Determine the (x, y) coordinate at the center of the cell enclosing the given text.  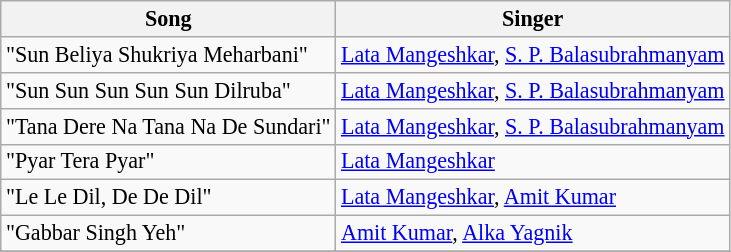
Lata Mangeshkar (533, 162)
Amit Kumar, Alka Yagnik (533, 233)
Song (168, 18)
Lata Mangeshkar, Amit Kumar (533, 198)
"Le Le Dil, De De Dil" (168, 198)
"Tana Dere Na Tana Na De Sundari" (168, 126)
"Pyar Tera Pyar" (168, 162)
"Gabbar Singh Yeh" (168, 233)
"Sun Sun Sun Sun Sun Dilruba" (168, 90)
Singer (533, 18)
"Sun Beliya Shukriya Meharbani" (168, 54)
